Search for the cell housing the specified text and yield its [X, Y] center coordinate. 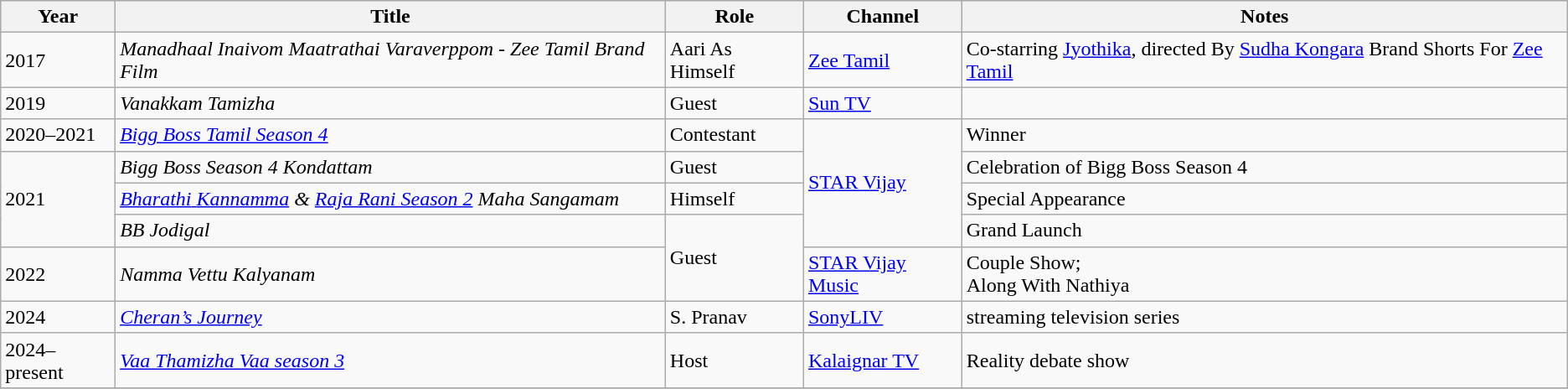
Channel [883, 17]
Cheran’s Journey [390, 317]
2017 [59, 60]
Vanakkam Tamizha [390, 103]
Bharathi Kannamma & Raja Rani Season 2 Maha Sangamam [390, 199]
Special Appearance [1265, 199]
2024 [59, 317]
Bigg Boss Tamil Season 4 [390, 135]
2020–2021 [59, 135]
SonyLIV [883, 317]
Winner [1265, 135]
Manadhaal Inaivom Maatrathai Varaverppom - Zee Tamil Brand Film [390, 60]
Namma Vettu Kalyanam [390, 273]
Kalaignar TV [883, 360]
2024–present [59, 360]
Co-starring Jyothika, directed By Sudha Kongara Brand Shorts For Zee Tamil [1265, 60]
Couple Show;Along With Nathiya [1265, 273]
2019 [59, 103]
Grand Launch [1265, 231]
Himself [734, 199]
Reality debate show [1265, 360]
Vaa Thamizha Vaa season 3 [390, 360]
2021 [59, 199]
Role [734, 17]
Notes [1265, 17]
Zee Tamil [883, 60]
2022 [59, 273]
Sun TV [883, 103]
Aari As Himself [734, 60]
S. Pranav [734, 317]
STAR Vijay Music [883, 273]
Celebration of Bigg Boss Season 4 [1265, 167]
Host [734, 360]
Year [59, 17]
STAR Vijay [883, 183]
Bigg Boss Season 4 Kondattam [390, 167]
Title [390, 17]
Contestant [734, 135]
streaming television series [1265, 317]
BB Jodigal [390, 231]
